For the text-containing cell, return its midpoint in (X, Y) coordinate format. 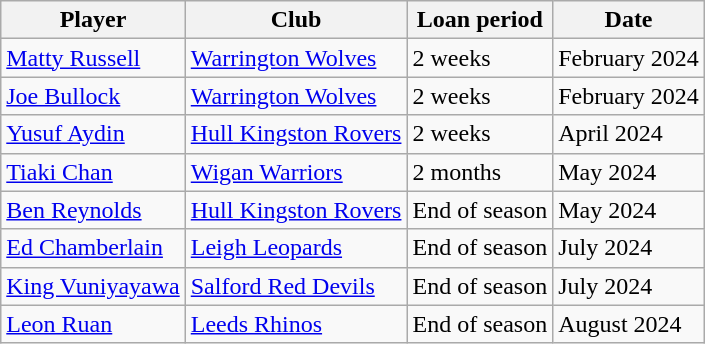
Salford Red Devils (296, 286)
Ed Chamberlain (93, 248)
April 2024 (629, 134)
Joe Bullock (93, 96)
Yusuf Aydin (93, 134)
Loan period (480, 20)
August 2024 (629, 324)
Ben Reynolds (93, 210)
Club (296, 20)
Player (93, 20)
Leon Ruan (93, 324)
2 months (480, 172)
King Vuniyayawa (93, 286)
Wigan Warriors (296, 172)
Tiaki Chan (93, 172)
Leigh Leopards (296, 248)
Matty Russell (93, 58)
Date (629, 20)
Leeds Rhinos (296, 324)
